Search for the cell housing the specified text and yield its (X, Y) center coordinate. 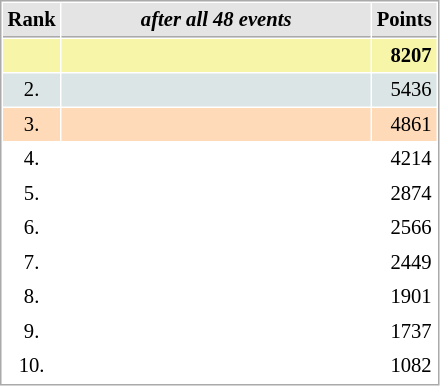
4861 (404, 124)
5. (32, 194)
7. (32, 262)
1737 (404, 332)
2. (32, 90)
6. (32, 228)
Rank (32, 20)
8207 (404, 56)
1901 (404, 296)
2566 (404, 228)
4214 (404, 158)
10. (32, 366)
2874 (404, 194)
9. (32, 332)
2449 (404, 262)
4. (32, 158)
1082 (404, 366)
after all 48 events (216, 20)
5436 (404, 90)
8. (32, 296)
3. (32, 124)
Points (404, 20)
